Pinpoint the cell where the given text exists, returning its [x, y] midpoint coordinate. 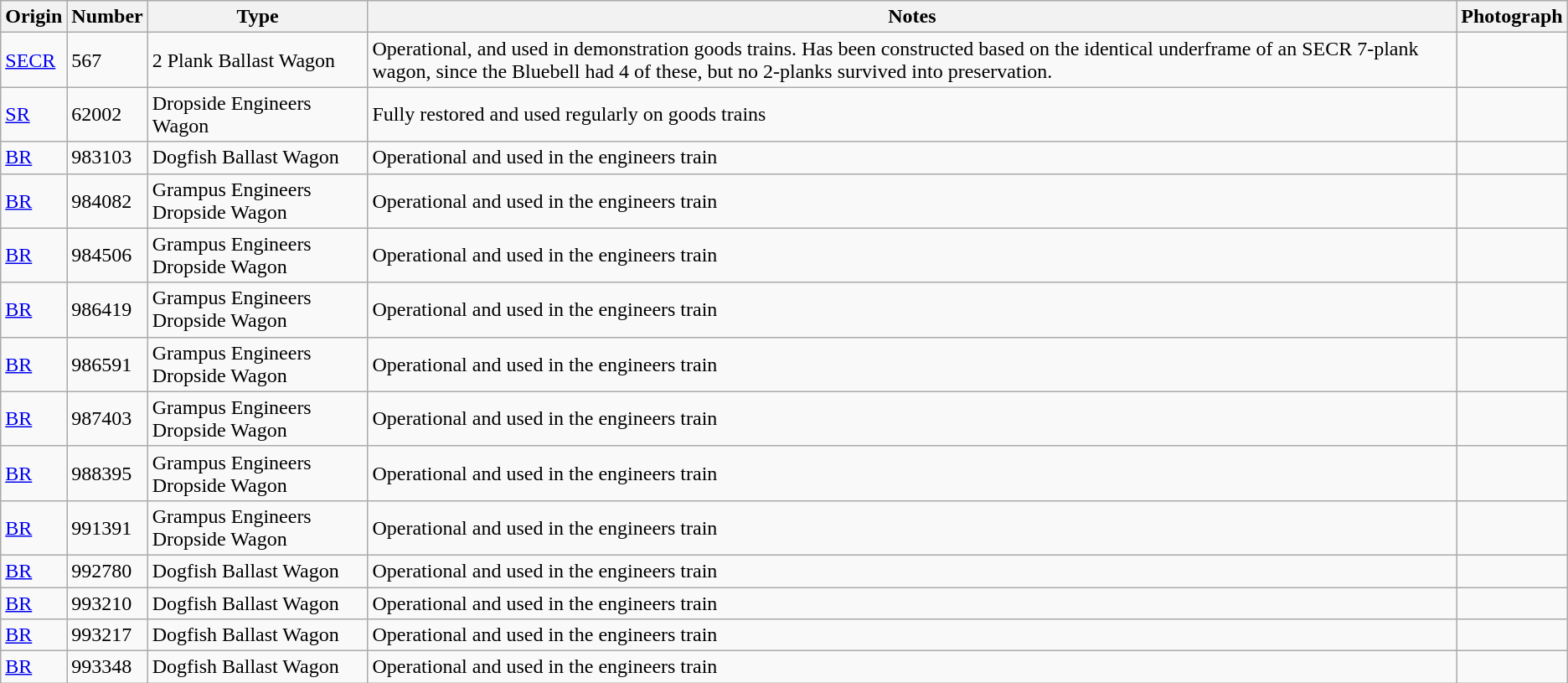
Dropside Engineers Wagon [258, 114]
988395 [107, 473]
Origin [34, 17]
Number [107, 17]
986591 [107, 364]
2 Plank Ballast Wagon [258, 60]
Photograph [1512, 17]
993210 [107, 603]
993348 [107, 667]
984506 [107, 255]
987403 [107, 419]
SECR [34, 60]
993217 [107, 635]
984082 [107, 201]
Fully restored and used regularly on goods trains [912, 114]
Notes [912, 17]
986419 [107, 310]
62002 [107, 114]
567 [107, 60]
Type [258, 17]
991391 [107, 528]
983103 [107, 158]
992780 [107, 571]
SR [34, 114]
